Locate the cell with the specified text and output its [X, Y] center coordinate. 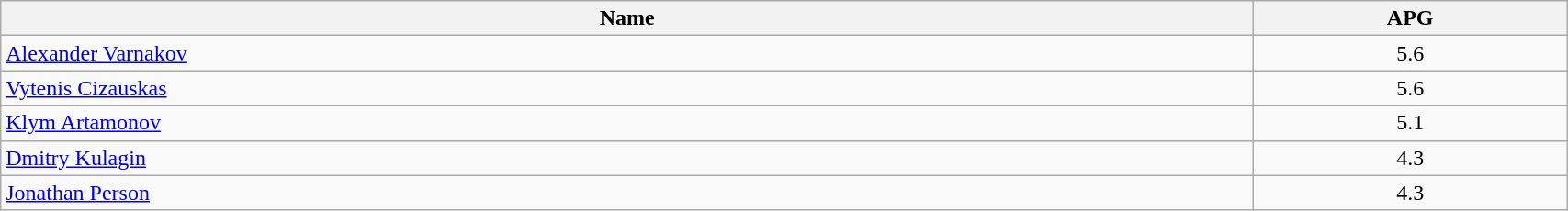
Name [627, 18]
Alexander Varnakov [627, 53]
Klym Artamonov [627, 123]
Jonathan Person [627, 193]
5.1 [1411, 123]
Dmitry Kulagin [627, 158]
APG [1411, 18]
Vytenis Cizauskas [627, 88]
